Return (x, y) of the center of cell containing provided text 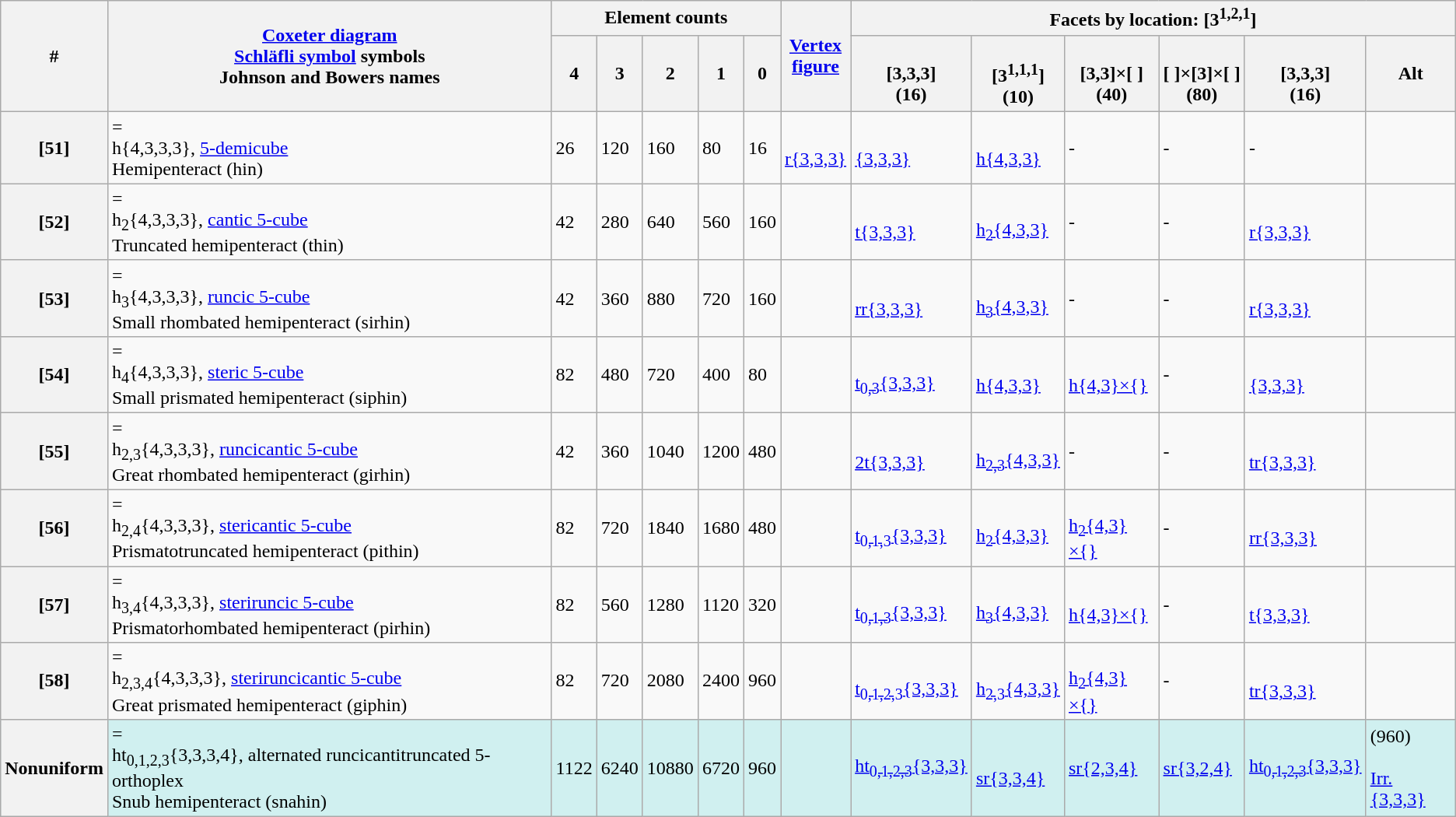
1040 (670, 451)
= ht0,1,2,3{3,3,3,4}, alternated runcicantitruncated 5-orthoplexSnub hemipenteract (snahin) (330, 767)
1200 (720, 451)
1280 (670, 605)
[56] (54, 528)
400 (720, 375)
1680 (720, 528)
3 (619, 73)
[58] (54, 681)
880 (670, 298)
[52] (54, 222)
2 (670, 73)
Alt (1411, 73)
t0,3{3,3,3} (912, 375)
4 (574, 73)
= h3{4,3,3,3}, runcic 5-cubeSmall rhombated hemipenteract (sirhin) (330, 298)
(960)Irr. {3,3,3} (1411, 767)
Vertexfigure (816, 56)
2400 (720, 681)
320 (762, 605)
6720 (720, 767)
26 (574, 148)
1 (720, 73)
[31,1,1](10) (1017, 73)
1122 (574, 767)
= h2,3,4{4,3,3,3}, steriruncicantic 5-cubeGreat prismated hemipenteract (giphin) (330, 681)
[53] (54, 298)
= h3,4{4,3,3,3}, steriruncic 5-cubePrismatorhombated hemipenteract (pirhin) (330, 605)
[57] (54, 605)
sr{2,3,4} (1111, 767)
[55] (54, 451)
Facets by location: [31,2,1] (1153, 19)
6240 (619, 767)
[3,3]×[ ](40) (1111, 73)
120 (619, 148)
# (54, 56)
sr{3,3,4} (1017, 767)
[54] (54, 375)
Nonuniform (54, 767)
[ ]×[3]×[ ](80) (1202, 73)
2080 (670, 681)
280 (619, 222)
16 (762, 148)
= h4{4,3,3,3}, steric 5-cubeSmall prismated hemipenteract (siphin) (330, 375)
= h2{4,3,3,3}, cantic 5-cubeTruncated hemipenteract (thin) (330, 222)
= h2,3{4,3,3,3}, runcicantic 5-cubeGreat rhombated hemipenteract (girhin) (330, 451)
= h{4,3,3,3}, 5-demicubeHemipenteract (hin) (330, 148)
= h2,4{4,3,3,3}, stericantic 5-cubePrismatotruncated hemipenteract (pithin) (330, 528)
Coxeter diagramSchläfli symbol symbolsJohnson and Bowers names (330, 56)
Element counts (666, 19)
0 (762, 73)
1120 (720, 605)
10880 (670, 767)
[51] (54, 148)
640 (670, 222)
sr{3,2,4} (1202, 767)
1840 (670, 528)
2t{3,3,3} (912, 451)
t0,1,2,3{3,3,3} (912, 681)
